Provide the [x, y] coordinate of the cell's center where the given text is located.  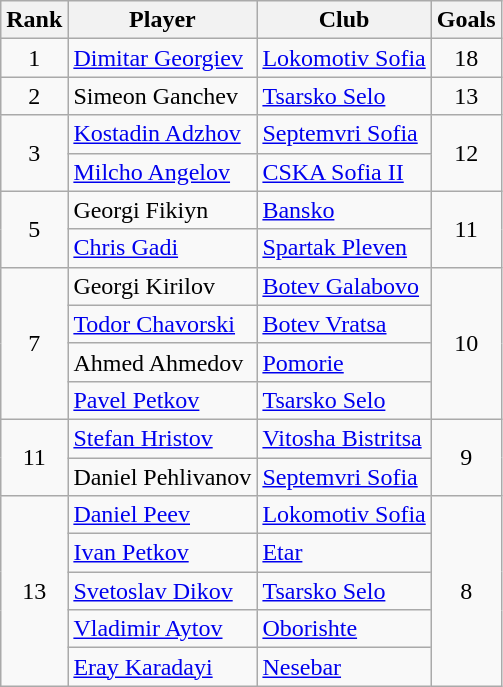
Todor Chavorski [162, 324]
9 [466, 457]
Club [344, 20]
Rank [34, 20]
8 [466, 591]
3 [34, 153]
7 [34, 343]
Milcho Angelov [162, 172]
Ivan Petkov [162, 553]
CSKA Sofia II [344, 172]
Vitosha Bistritsa [344, 438]
10 [466, 343]
Botev Galabovo [344, 286]
Dimitar Georgiev [162, 58]
Daniel Peev [162, 515]
Chris Gadi [162, 248]
5 [34, 229]
1 [34, 58]
Ahmed Ahmedov [162, 362]
Pavel Petkov [162, 400]
Vladimir Aytov [162, 629]
Botev Vratsa [344, 324]
2 [34, 96]
Nesebar [344, 667]
Bansko [344, 210]
Player [162, 20]
Daniel Pehlivanov [162, 477]
Oborishte [344, 629]
Kostadin Adzhov [162, 134]
Stefan Hristov [162, 438]
Georgi Fikiyn [162, 210]
18 [466, 58]
12 [466, 153]
Etar [344, 553]
Svetoslav Dikov [162, 591]
Eray Karadayi [162, 667]
Spartak Pleven [344, 248]
Pomorie [344, 362]
Georgi Kirilov [162, 286]
Simeon Ganchev [162, 96]
Goals [466, 20]
